Return the [X, Y] coordinate for the center point of the cell that contains the specified text.  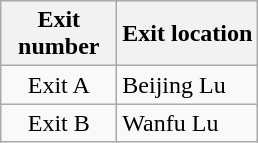
Beijing Lu [188, 85]
Exit B [59, 123]
Exit A [59, 85]
Wanfu Lu [188, 123]
Exit location [188, 34]
Exit number [59, 34]
